Find where the given text appears and provide that cell's center as [x, y] coordinate. 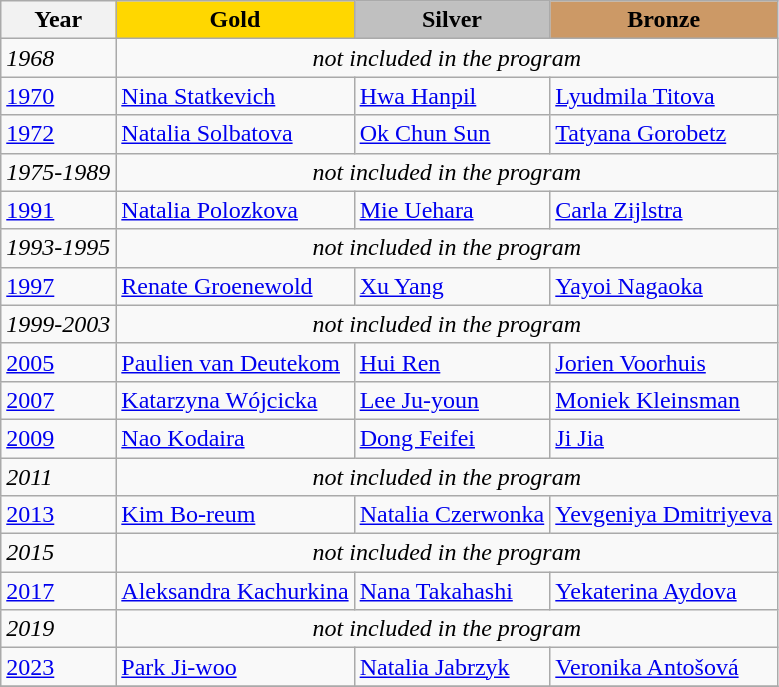
Natalia Jabrzyk [452, 667]
2023 [58, 667]
Paulien van Deutekom [235, 362]
Tatyana Gorobetz [664, 134]
1972 [58, 134]
Bronze [664, 20]
Natalia Solbatova [235, 134]
1975-1989 [58, 172]
Moniek Kleinsman [664, 400]
Silver [452, 20]
2007 [58, 400]
Yevgeniya Dmitriyeva [664, 515]
Renate Groenewold [235, 286]
Yayoi Nagaoka [664, 286]
Nana Takahashi [452, 591]
Katarzyna Wójcicka [235, 400]
Nao Kodaira [235, 438]
1999-2003 [58, 324]
Veronika Antošová [664, 667]
Carla Zijlstra [664, 210]
Xu Yang [452, 286]
2005 [58, 362]
1991 [58, 210]
Kim Bo-reum [235, 515]
Yekaterina Aydova [664, 591]
Year [58, 20]
1968 [58, 58]
2019 [58, 629]
Natalia Polozkova [235, 210]
2013 [58, 515]
Aleksandra Kachurkina [235, 591]
Hwa Hanpil [452, 96]
1997 [58, 286]
Natalia Czerwonka [452, 515]
Jorien Voorhuis [664, 362]
Dong Feifei [452, 438]
Ji Jia [664, 438]
Park Ji-woo [235, 667]
Nina Statkevich [235, 96]
1970 [58, 96]
Lee Ju-youn [452, 400]
Ok Chun Sun [452, 134]
Gold [235, 20]
Lyudmila Titova [664, 96]
2009 [58, 438]
2011 [58, 477]
Hui Ren [452, 362]
Mie Uehara [452, 210]
2015 [58, 553]
2017 [58, 591]
1993-1995 [58, 248]
